Provide the [X, Y] coordinate of the cell's center where the given text is located.  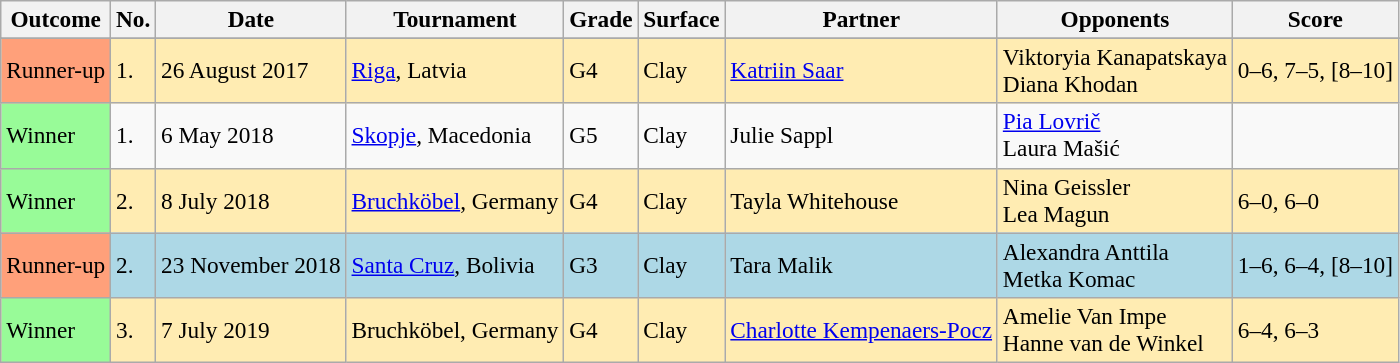
Grade [601, 19]
8 July 2018 [251, 200]
0–6, 7–5, [8–10] [1315, 70]
Outcome [56, 19]
Nina Geissler Lea Magun [1114, 200]
Score [1315, 19]
26 August 2017 [251, 70]
Opponents [1114, 19]
Katriin Saar [862, 70]
Santa Cruz, Bolivia [455, 264]
3. [134, 330]
Surface [682, 19]
Riga, Latvia [455, 70]
Partner [862, 19]
Date [251, 19]
6 May 2018 [251, 136]
No. [134, 19]
7 July 2019 [251, 330]
6–0, 6–0 [1315, 200]
G3 [601, 264]
Amelie Van Impe Hanne van de Winkel [1114, 330]
Tara Malik [862, 264]
6–4, 6–3 [1315, 330]
23 November 2018 [251, 264]
Viktoryia Kanapatskaya Diana Khodan [1114, 70]
Tournament [455, 19]
Julie Sappl [862, 136]
Pia Lovrič Laura Mašić [1114, 136]
Charlotte Kempenaers-Pocz [862, 330]
Tayla Whitehouse [862, 200]
1–6, 6–4, [8–10] [1315, 264]
G5 [601, 136]
Alexandra Anttila Metka Komac [1114, 264]
Skopje, Macedonia [455, 136]
